From the cell containing the given text, extract its center point as (x, y) coordinate. 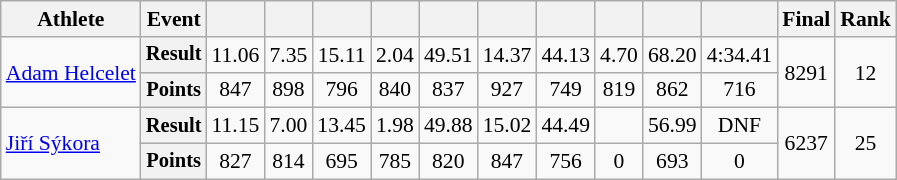
749 (566, 90)
68.20 (672, 55)
820 (448, 162)
837 (448, 90)
756 (566, 162)
840 (395, 90)
Rank (866, 19)
Jiří Sýkora (71, 144)
12 (866, 72)
827 (235, 162)
716 (740, 90)
785 (395, 162)
898 (288, 90)
862 (672, 90)
8291 (806, 72)
56.99 (672, 126)
44.49 (566, 126)
15.11 (342, 55)
49.88 (448, 126)
25 (866, 144)
Final (806, 19)
693 (672, 162)
814 (288, 162)
49.51 (448, 55)
927 (508, 90)
4.70 (619, 55)
7.35 (288, 55)
Athlete (71, 19)
15.02 (508, 126)
14.37 (508, 55)
7.00 (288, 126)
44.13 (566, 55)
6237 (806, 144)
Event (174, 19)
11.15 (235, 126)
695 (342, 162)
13.45 (342, 126)
4:34.41 (740, 55)
819 (619, 90)
11.06 (235, 55)
DNF (740, 126)
Adam Helcelet (71, 72)
1.98 (395, 126)
2.04 (395, 55)
796 (342, 90)
